From the cell containing the given text, extract its center point as (x, y) coordinate. 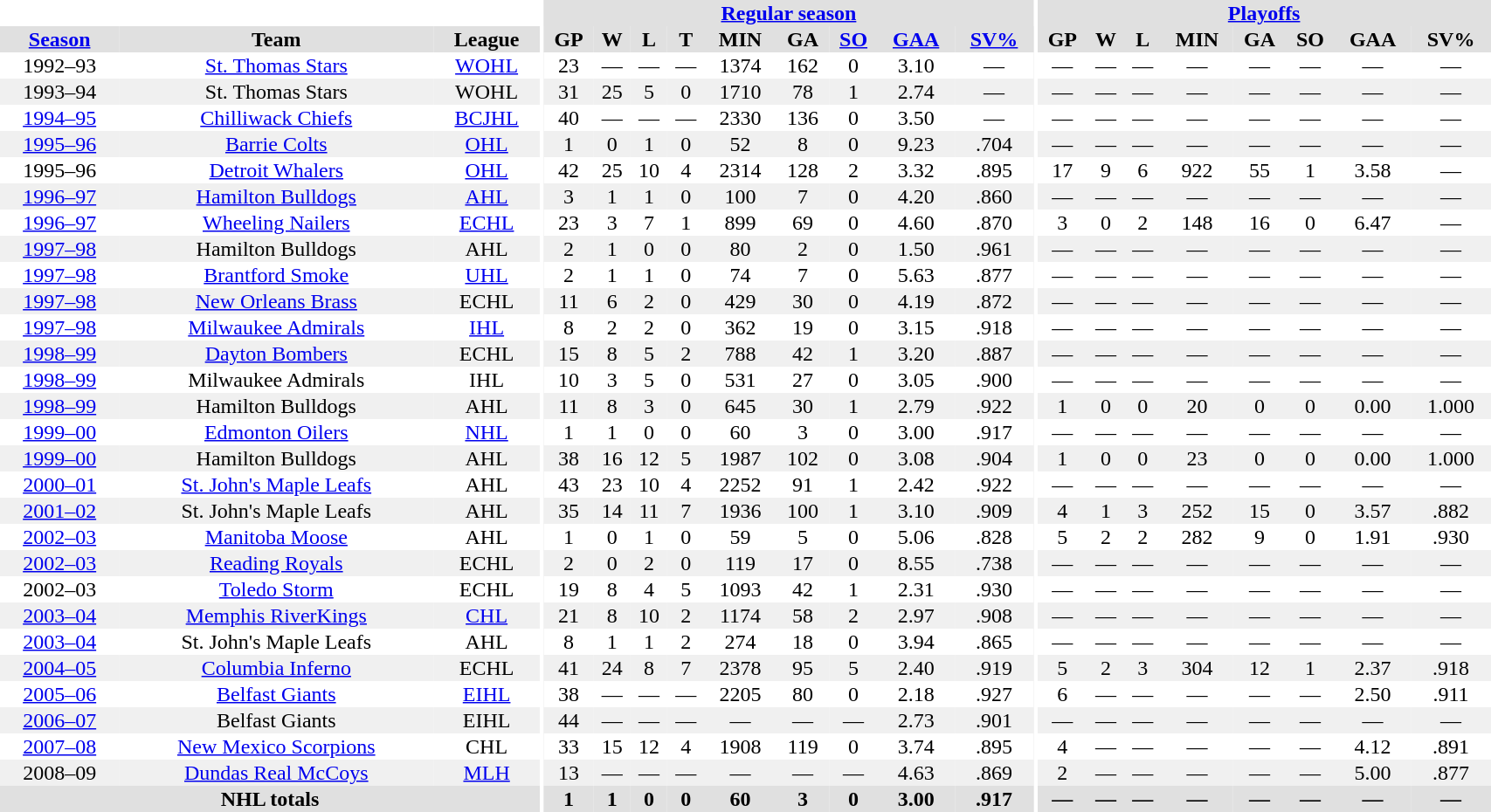
58 (804, 616)
1.50 (916, 249)
.869 (994, 773)
.891 (1452, 747)
3.94 (916, 642)
20 (1197, 406)
31 (569, 92)
2007–08 (59, 747)
Team (276, 39)
74 (741, 275)
Reading Royals (276, 563)
1174 (741, 616)
.909 (994, 511)
69 (804, 223)
Brantford Smoke (276, 275)
BCJHL (487, 118)
922 (1197, 170)
.908 (994, 616)
1908 (741, 747)
2330 (741, 118)
New Orleans Brass (276, 301)
Edmonton Oilers (276, 432)
3.05 (916, 380)
.882 (1452, 511)
52 (741, 144)
21 (569, 616)
362 (741, 327)
1093 (741, 589)
3.08 (916, 458)
6.47 (1372, 223)
.900 (994, 380)
274 (741, 642)
.904 (994, 458)
2.40 (916, 668)
4.60 (916, 223)
5.00 (1372, 773)
33 (569, 747)
2.74 (916, 92)
3.15 (916, 327)
128 (804, 170)
1936 (741, 511)
MLH (487, 773)
41 (569, 668)
2004–05 (59, 668)
2006–07 (59, 720)
2378 (741, 668)
2.97 (916, 616)
2000–01 (59, 485)
13 (569, 773)
UHL (487, 275)
.901 (994, 720)
102 (804, 458)
2.37 (1372, 668)
Toledo Storm (276, 589)
Chilliwack Chiefs (276, 118)
2001–02 (59, 511)
4.63 (916, 773)
1710 (741, 92)
Columbia Inferno (276, 668)
Wheeling Nailers (276, 223)
3.74 (916, 747)
Dundas Real McCoys (276, 773)
91 (804, 485)
League (487, 39)
.704 (994, 144)
4.19 (916, 301)
3.57 (1372, 511)
531 (741, 380)
NHL totals (270, 799)
Barrie Colts (276, 144)
27 (804, 380)
1993–94 (59, 92)
2.31 (916, 589)
304 (1197, 668)
Detroit Whalers (276, 170)
Regular season (790, 13)
2.50 (1372, 694)
43 (569, 485)
59 (741, 537)
1992–93 (59, 65)
788 (741, 354)
8.55 (916, 563)
148 (1197, 223)
3.58 (1372, 170)
429 (741, 301)
New Mexico Scorpions (276, 747)
2008–09 (59, 773)
NHL (487, 432)
24 (612, 668)
4.20 (916, 196)
Memphis RiverKings (276, 616)
3.50 (916, 118)
1374 (741, 65)
.887 (994, 354)
18 (804, 642)
.961 (994, 249)
44 (569, 720)
3.20 (916, 354)
1.91 (1372, 537)
2.73 (916, 720)
T (686, 39)
5.63 (916, 275)
.738 (994, 563)
4.12 (1372, 747)
645 (741, 406)
.911 (1452, 694)
.872 (994, 301)
2314 (741, 170)
2.18 (916, 694)
.919 (994, 668)
136 (804, 118)
14 (612, 511)
2.42 (916, 485)
Season (59, 39)
899 (741, 223)
40 (569, 118)
3.32 (916, 170)
55 (1260, 170)
.828 (994, 537)
282 (1197, 537)
Dayton Bombers (276, 354)
.927 (994, 694)
78 (804, 92)
9.23 (916, 144)
2205 (741, 694)
95 (804, 668)
.870 (994, 223)
1987 (741, 458)
5.06 (916, 537)
Playoffs (1265, 13)
Manitoba Moose (276, 537)
2005–06 (59, 694)
.860 (994, 196)
162 (804, 65)
.865 (994, 642)
1994–95 (59, 118)
2252 (741, 485)
35 (569, 511)
252 (1197, 511)
2.79 (916, 406)
